Capture the cell that displays the provided text and extract its [X, Y] central coordinate. 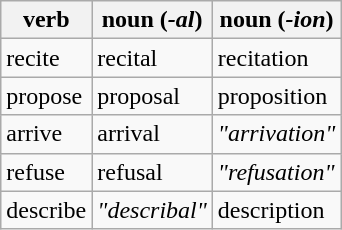
recital [152, 58]
"arrivation" [276, 134]
noun (-ion) [276, 20]
noun (-al) [152, 20]
"describal" [152, 210]
arrival [152, 134]
propose [46, 96]
recitation [276, 58]
verb [46, 20]
"refusation" [276, 172]
refusal [152, 172]
arrive [46, 134]
describe [46, 210]
recite [46, 58]
proposition [276, 96]
proposal [152, 96]
description [276, 210]
refuse [46, 172]
